Find where the given text appears and provide that cell's center as (X, Y) coordinate. 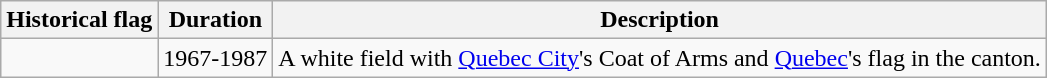
Historical flag (80, 20)
A white field with Quebec City's Coat of Arms and Quebec's flag in the canton. (660, 58)
Duration (216, 20)
Description (660, 20)
1967-1987 (216, 58)
